From the cell containing the given text, extract its center point as [x, y] coordinate. 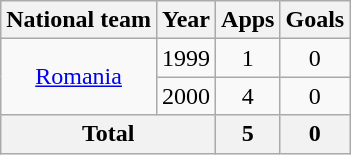
Total [108, 134]
Romania [79, 77]
5 [248, 134]
1999 [186, 58]
2000 [186, 96]
Year [186, 20]
1 [248, 58]
Goals [315, 20]
National team [79, 20]
4 [248, 96]
Apps [248, 20]
